Pinpoint the cell where the given text exists, returning its (x, y) midpoint coordinate. 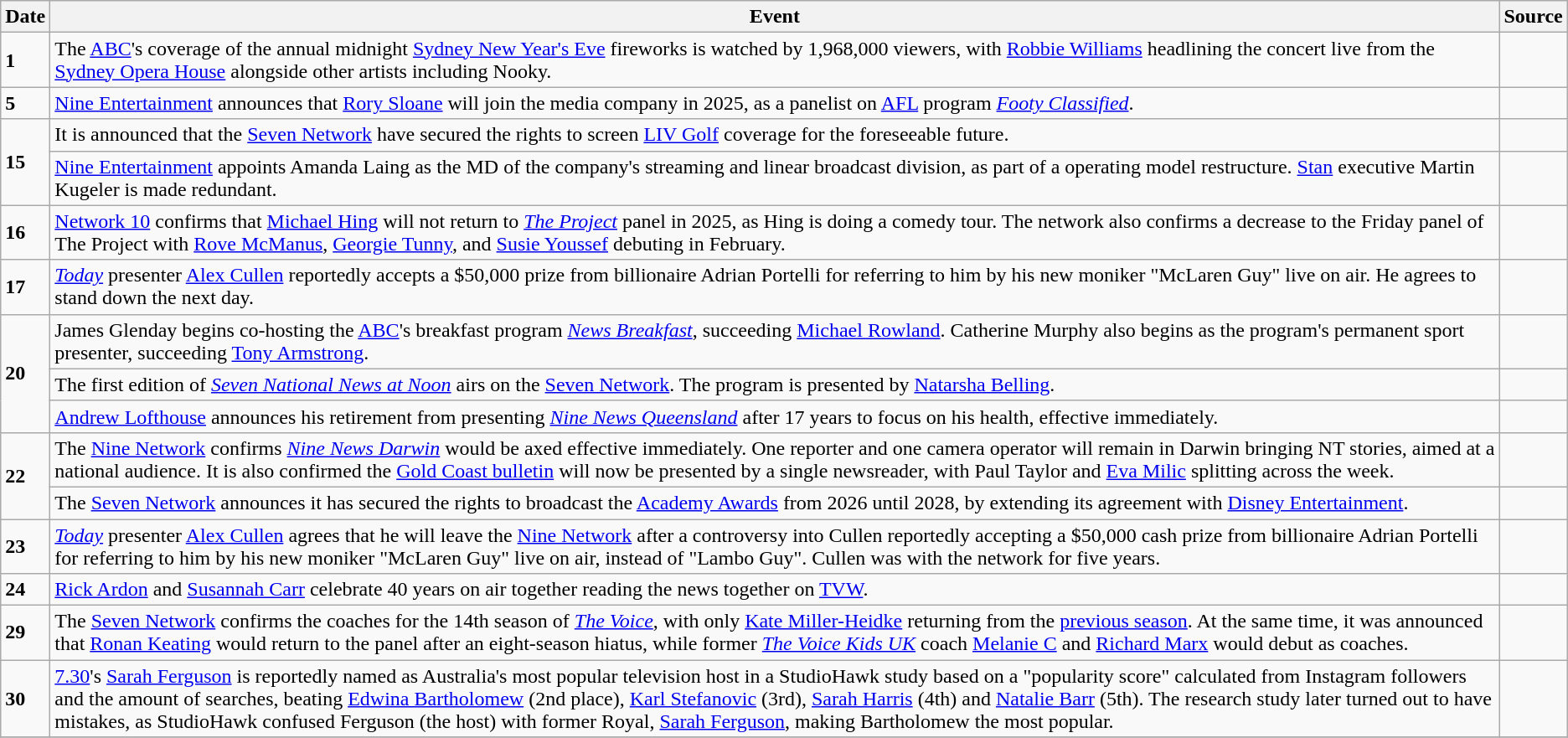
Date (25, 17)
Andrew Lofthouse announces his retirement from presenting Nine News Queensland after 17 years to focus on his health, effective immediately. (775, 416)
23 (25, 546)
1 (25, 60)
30 (25, 699)
24 (25, 590)
16 (25, 233)
20 (25, 374)
29 (25, 633)
Event (775, 17)
Source (1533, 17)
17 (25, 286)
Nine Entertainment announces that Rory Sloane will join the media company in 2025, as a panelist on AFL program Footy Classified. (775, 103)
22 (25, 476)
5 (25, 103)
Rick Ardon and Susannah Carr celebrate 40 years on air together reading the news together on TVW. (775, 590)
The first edition of Seven National News at Noon airs on the Seven Network. The program is presented by Natarsha Belling. (775, 384)
It is announced that the Seven Network have secured the rights to screen LIV Golf coverage for the foreseeable future. (775, 135)
15 (25, 163)
